Detect which cell encompasses the target text, then output its (X, Y) center coordinate. 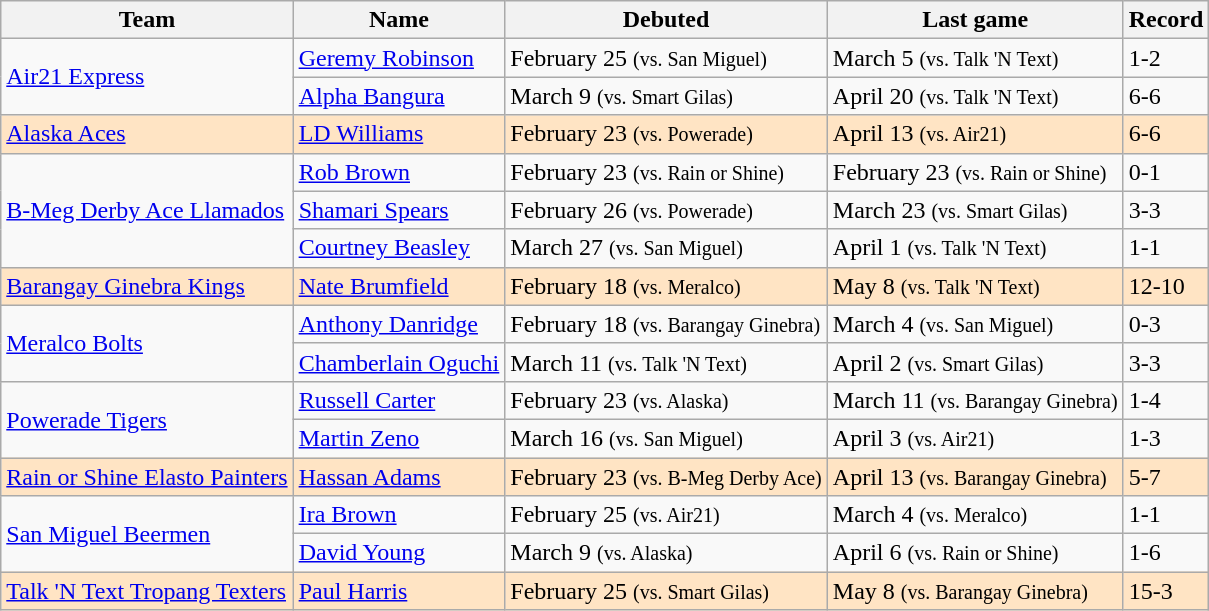
San Miguel Beermen (147, 534)
0-3 (1166, 324)
March 9 (vs. Smart Gilas) (666, 96)
March 11 (vs. Barangay Ginebra) (975, 400)
Paul Harris (399, 591)
1-3 (1166, 438)
1-6 (1166, 553)
April 3 (vs. Air21) (975, 438)
April 13 (vs. Barangay Ginebra) (975, 477)
Ira Brown (399, 515)
Rain or Shine Elasto Painters (147, 477)
May 8 (vs. Talk 'N Text) (975, 286)
February 18 (vs. Meralco) (666, 286)
Last game (975, 20)
April 6 (vs. Rain or Shine) (975, 553)
February 25 (vs. Smart Gilas) (666, 591)
12-10 (1166, 286)
Record (1166, 20)
February 25 (vs. Air21) (666, 515)
Rob Brown (399, 172)
April 20 (vs. Talk 'N Text) (975, 96)
Geremy Robinson (399, 58)
April 2 (vs. Smart Gilas) (975, 362)
April 13 (vs. Air21) (975, 134)
February 18 (vs. Barangay Ginebra) (666, 324)
LD Williams (399, 134)
Barangay Ginebra Kings (147, 286)
March 23 (vs. Smart Gilas) (975, 210)
Alaska Aces (147, 134)
February 23 (vs. B-Meg Derby Ace) (666, 477)
Hassan Adams (399, 477)
Debuted (666, 20)
Anthony Danridge (399, 324)
May 8 (vs. Barangay Ginebra) (975, 591)
Shamari Spears (399, 210)
March 9 (vs. Alaska) (666, 553)
March 16 (vs. San Miguel) (666, 438)
March 5 (vs. Talk 'N Text) (975, 58)
February 25 (vs. San Miguel) (666, 58)
February 23 (vs. Alaska) (666, 400)
Talk 'N Text Tropang Texters (147, 591)
March 27 (vs. San Miguel) (666, 248)
1-2 (1166, 58)
B-Meg Derby Ace Llamados (147, 210)
April 1 (vs. Talk 'N Text) (975, 248)
Russell Carter (399, 400)
Alpha Bangura (399, 96)
February 23 (vs. Powerade) (666, 134)
Meralco Bolts (147, 343)
Powerade Tigers (147, 419)
Courtney Beasley (399, 248)
David Young (399, 553)
1-4 (1166, 400)
Chamberlain Oguchi (399, 362)
Nate Brumfield (399, 286)
March 4 (vs. San Miguel) (975, 324)
Air21 Express (147, 77)
February 26 (vs. Powerade) (666, 210)
15-3 (1166, 591)
Martin Zeno (399, 438)
5-7 (1166, 477)
0-1 (1166, 172)
Team (147, 20)
Name (399, 20)
March 11 (vs. Talk 'N Text) (666, 362)
March 4 (vs. Meralco) (975, 515)
